Capture the cell that displays the provided text and extract its (x, y) central coordinate. 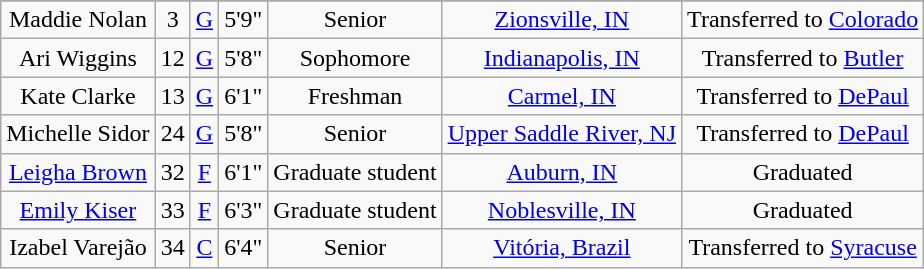
6'4" (244, 248)
Maddie Nolan (78, 20)
Freshman (355, 96)
Transferred to Syracuse (803, 248)
Michelle Sidor (78, 134)
Vitória, Brazil (562, 248)
Leigha Brown (78, 172)
Noblesville, IN (562, 210)
13 (172, 96)
34 (172, 248)
Transferred to Butler (803, 58)
Emily Kiser (78, 210)
24 (172, 134)
33 (172, 210)
Kate Clarke (78, 96)
Izabel Varejão (78, 248)
Upper Saddle River, NJ (562, 134)
3 (172, 20)
6'3" (244, 210)
Auburn, IN (562, 172)
12 (172, 58)
5'9" (244, 20)
Sophomore (355, 58)
Carmel, IN (562, 96)
Indianapolis, IN (562, 58)
C (204, 248)
Zionsville, IN (562, 20)
Transferred to Colorado (803, 20)
Ari Wiggins (78, 58)
32 (172, 172)
